Scan for the cell matching the given text and deliver its (X, Y) coordinate at center. 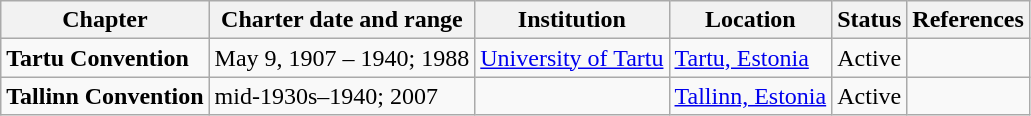
Institution (572, 20)
References (968, 20)
Tallinn, Estonia (750, 96)
Tartu, Estonia (750, 58)
University of Tartu (572, 58)
Charter date and range (342, 20)
Location (750, 20)
Chapter (105, 20)
Tallinn Convention (105, 96)
Tartu Convention (105, 58)
May 9, 1907 – 1940; 1988 (342, 58)
mid-1930s–1940; 2007 (342, 96)
Status (870, 20)
